Identify which cell holds the provided text, then report its (X, Y) central coordinate. 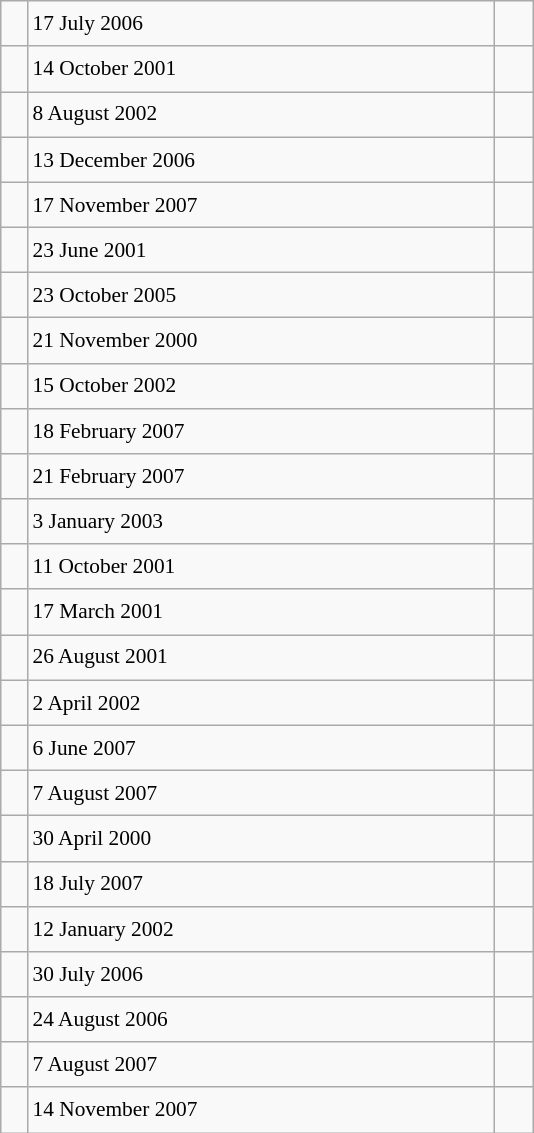
21 November 2000 (262, 340)
15 October 2002 (262, 386)
17 November 2007 (262, 204)
8 August 2002 (262, 114)
24 August 2006 (262, 1020)
23 October 2005 (262, 296)
23 June 2001 (262, 250)
18 July 2007 (262, 884)
17 March 2001 (262, 612)
30 July 2006 (262, 974)
21 February 2007 (262, 476)
30 April 2000 (262, 838)
2 April 2002 (262, 702)
17 July 2006 (262, 24)
3 January 2003 (262, 522)
26 August 2001 (262, 658)
18 February 2007 (262, 430)
12 January 2002 (262, 928)
6 June 2007 (262, 748)
14 November 2007 (262, 1110)
14 October 2001 (262, 68)
11 October 2001 (262, 566)
13 December 2006 (262, 160)
